Return [x, y] of the center of cell containing provided text 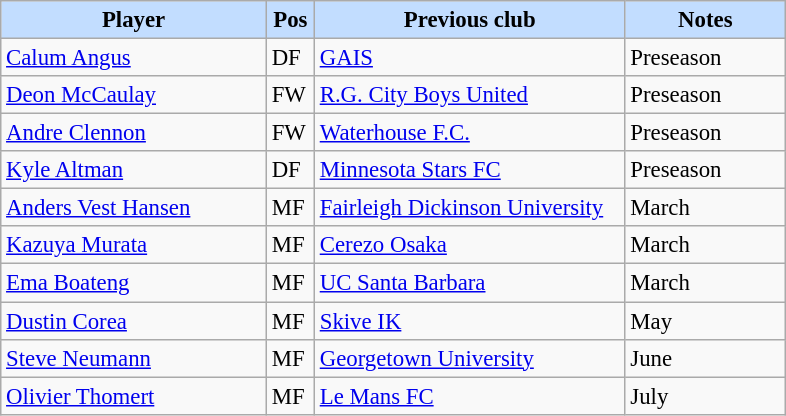
Waterhouse F.C. [470, 133]
Kazuya Murata [134, 245]
Dustin Corea [134, 321]
Steve Neumann [134, 358]
Olivier Thomert [134, 396]
Previous club [470, 20]
Player [134, 20]
Fairleigh Dickinson University [470, 208]
Ema Boateng [134, 283]
Minnesota Stars FC [470, 170]
June [706, 358]
Calum Angus [134, 58]
Kyle Altman [134, 170]
Skive IK [470, 321]
UC Santa Barbara [470, 283]
Notes [706, 20]
Le Mans FC [470, 396]
May [706, 321]
Andre Clennon [134, 133]
Anders Vest Hansen [134, 208]
Georgetown University [470, 358]
July [706, 396]
R.G. City Boys United [470, 95]
Deon McCaulay [134, 95]
Pos [290, 20]
Cerezo Osaka [470, 245]
GAIS [470, 58]
